Detect which cell encompasses the target text, then output its (x, y) center coordinate. 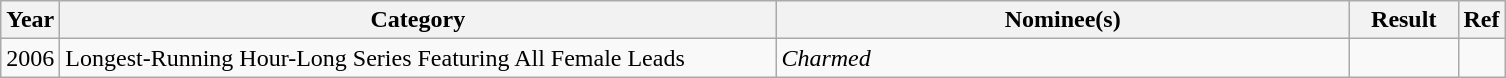
Result (1404, 20)
Ref (1482, 20)
Charmed (1063, 58)
Year (30, 20)
Nominee(s) (1063, 20)
Category (418, 20)
2006 (30, 58)
Longest-Running Hour-Long Series Featuring All Female Leads (418, 58)
